Provide the (X, Y) coordinate of the cell's center where the given text is located.  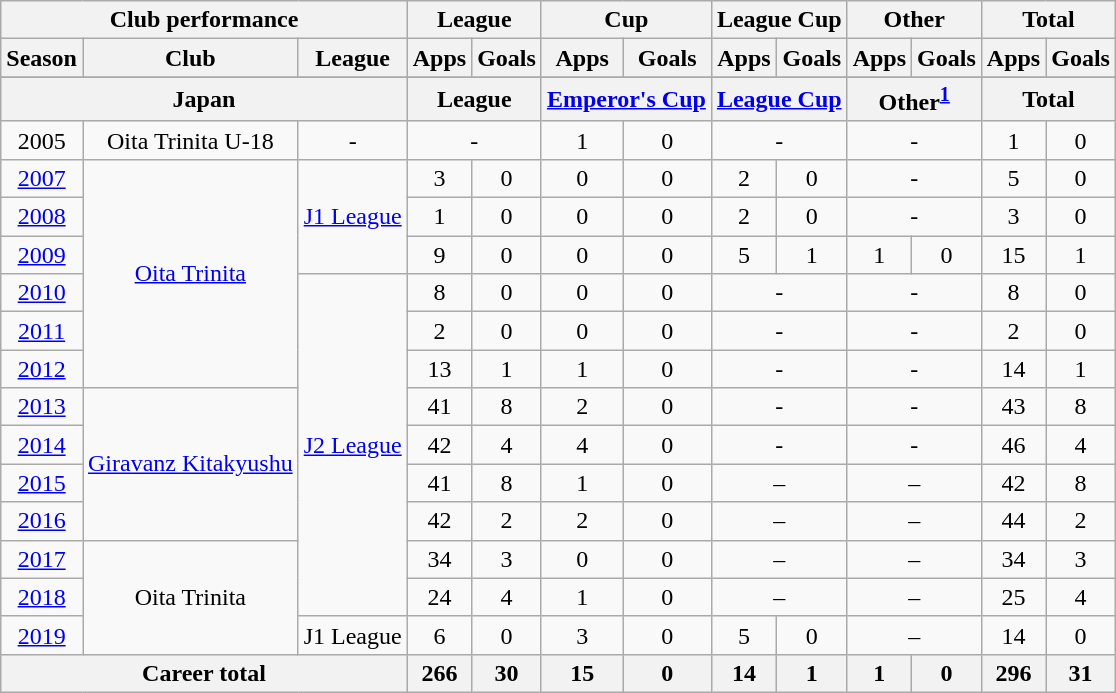
9 (439, 255)
2014 (42, 445)
2010 (42, 293)
Other1 (914, 100)
Oita Trinita U-18 (190, 140)
Club performance (204, 20)
6 (439, 635)
Career total (204, 673)
Cup (626, 20)
296 (1013, 673)
Japan (204, 100)
2018 (42, 597)
Emperor's Cup (626, 100)
2009 (42, 255)
2013 (42, 407)
13 (439, 369)
30 (507, 673)
2007 (42, 178)
31 (1081, 673)
2008 (42, 217)
Other (914, 20)
2017 (42, 559)
J2 League (352, 446)
25 (1013, 597)
266 (439, 673)
Club (190, 58)
43 (1013, 407)
Giravanz Kitakyushu (190, 464)
2011 (42, 331)
2012 (42, 369)
2016 (42, 521)
2015 (42, 483)
44 (1013, 521)
2005 (42, 140)
Season (42, 58)
24 (439, 597)
46 (1013, 445)
2019 (42, 635)
